From the cell containing the given text, extract its center point as (x, y) coordinate. 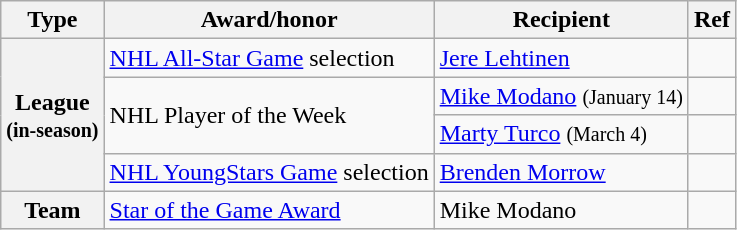
NHL YoungStars Game selection (269, 172)
Brenden Morrow (561, 172)
Mike Modano (January 14) (561, 96)
League(in-season) (52, 115)
Type (52, 20)
Team (52, 210)
Ref (712, 20)
Star of the Game Award (269, 210)
Award/honor (269, 20)
NHL Player of the Week (269, 115)
Mike Modano (561, 210)
NHL All-Star Game selection (269, 58)
Jere Lehtinen (561, 58)
Marty Turco (March 4) (561, 134)
Recipient (561, 20)
